From the cell containing the given text, extract its center point as (X, Y) coordinate. 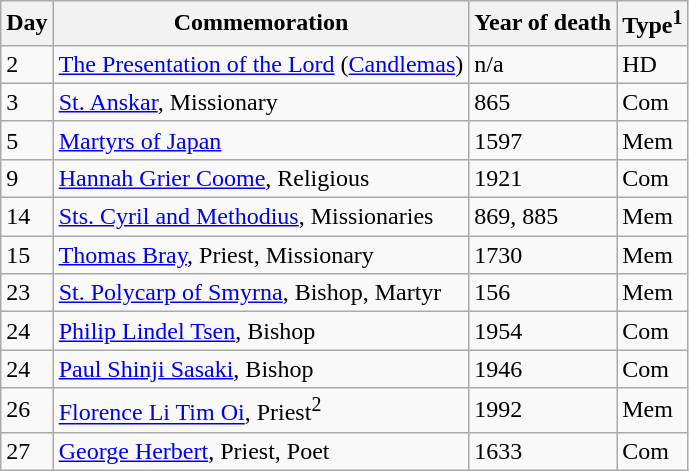
Philip Lindel Tsen, Bishop (261, 331)
Thomas Bray, Priest, Missionary (261, 255)
George Herbert, Priest, Poet (261, 451)
3 (27, 102)
The Presentation of the Lord (Candlemas) (261, 64)
1992 (543, 410)
Florence Li Tim Oi, Priest2 (261, 410)
1597 (543, 140)
n/a (543, 64)
Paul Shinji Sasaki, Bishop (261, 369)
Type1 (652, 24)
Hannah Grier Coome, Religious (261, 178)
HD (652, 64)
5 (27, 140)
1633 (543, 451)
9 (27, 178)
Martyrs of Japan (261, 140)
Year of death (543, 24)
26 (27, 410)
1954 (543, 331)
865 (543, 102)
2 (27, 64)
Commemoration (261, 24)
1946 (543, 369)
869, 885 (543, 217)
15 (27, 255)
St. Polycarp of Smyrna, Bishop, Martyr (261, 293)
14 (27, 217)
27 (27, 451)
156 (543, 293)
1730 (543, 255)
Day (27, 24)
1921 (543, 178)
St. Anskar, Missionary (261, 102)
Sts. Cyril and Methodius, Missionaries (261, 217)
23 (27, 293)
